Output the (x, y) coordinate of the center of the cell containing the given text.  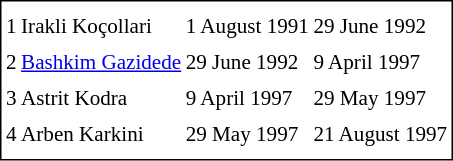
Irakli Koçollari (101, 26)
1 August 1991 (248, 26)
Arben Karkini (101, 135)
4 (12, 135)
3 (12, 99)
Bashkim Gazidede (101, 63)
21 August 1997 (380, 135)
2 (12, 63)
1 (12, 26)
Astrit Kodra (101, 99)
